Return (x, y) of the center of cell containing provided text 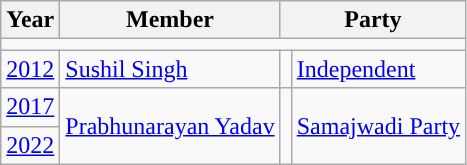
Samajwadi Party (378, 126)
2017 (30, 107)
Member (170, 20)
Prabhunarayan Yadav (170, 126)
Sushil Singh (170, 69)
Year (30, 20)
Independent (378, 69)
Party (372, 20)
2012 (30, 69)
2022 (30, 145)
